Identify which cell holds the provided text, then report its (x, y) central coordinate. 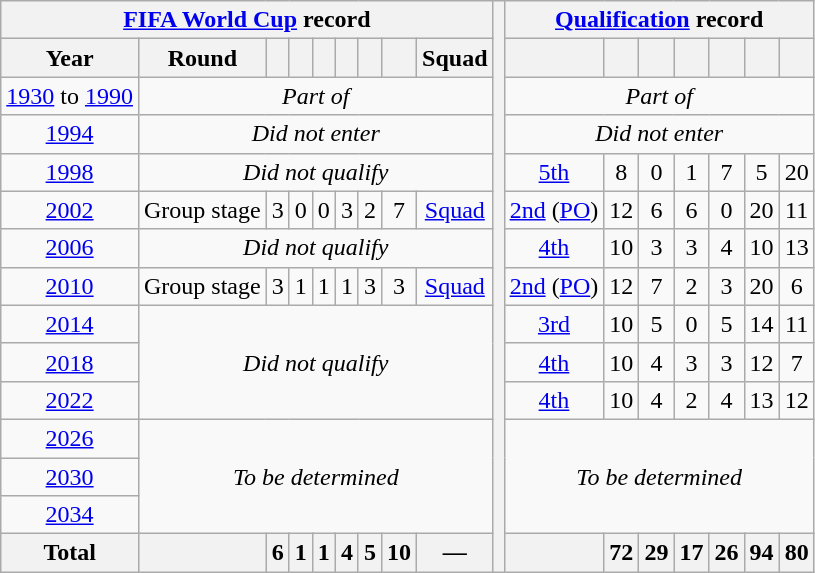
80 (796, 553)
2002 (70, 210)
— (455, 553)
29 (656, 553)
2026 (70, 438)
1930 to 1990 (70, 96)
Round (202, 58)
2022 (70, 400)
72 (622, 553)
2018 (70, 362)
1998 (70, 172)
17 (692, 553)
Total (70, 553)
FIFA World Cup record (247, 20)
2034 (70, 515)
3rd (554, 324)
5th (554, 172)
14 (762, 324)
2010 (70, 286)
1994 (70, 134)
26 (726, 553)
2030 (70, 477)
Qualification record (659, 20)
94 (762, 553)
2014 (70, 324)
Year (70, 58)
2006 (70, 248)
8 (622, 172)
